Provide the [X, Y] coordinate of the cell's center where the given text is located.  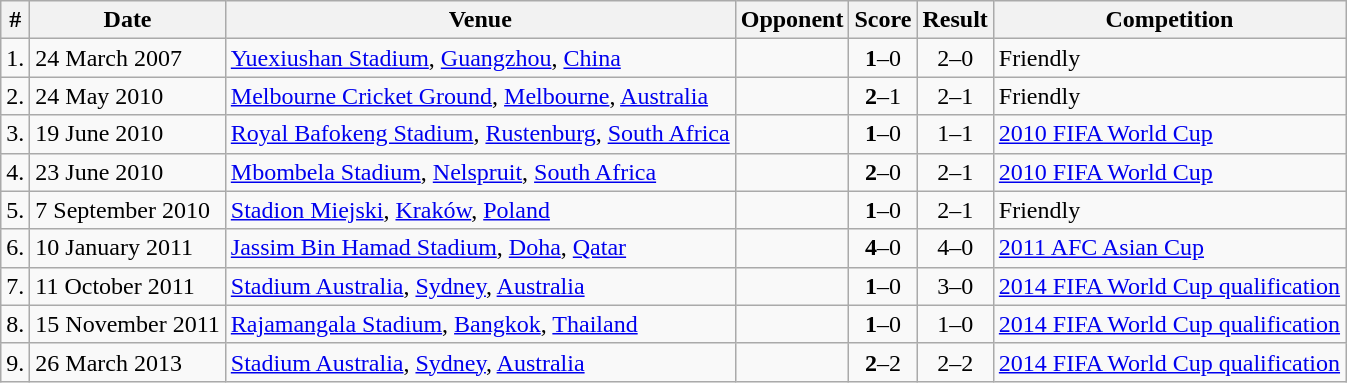
24 March 2007 [128, 58]
Mbombela Stadium, Nelspruit, South Africa [480, 172]
Score [883, 20]
6. [16, 248]
24 May 2010 [128, 96]
Result [955, 20]
1–1 [955, 134]
2011 AFC Asian Cup [1169, 248]
2. [16, 96]
Opponent [792, 20]
23 June 2010 [128, 172]
11 October 2011 [128, 286]
Melbourne Cricket Ground, Melbourne, Australia [480, 96]
7 September 2010 [128, 210]
26 March 2013 [128, 362]
9. [16, 362]
Rajamangala Stadium, Bangkok, Thailand [480, 324]
Venue [480, 20]
Competition [1169, 20]
10 January 2011 [128, 248]
3–0 [955, 286]
19 June 2010 [128, 134]
15 November 2011 [128, 324]
# [16, 20]
Date [128, 20]
1. [16, 58]
3. [16, 134]
5. [16, 210]
8. [16, 324]
4. [16, 172]
Jassim Bin Hamad Stadium, Doha, Qatar [480, 248]
Yuexiushan Stadium, Guangzhou, China [480, 58]
Royal Bafokeng Stadium, Rustenburg, South Africa [480, 134]
7. [16, 286]
Stadion Miejski, Kraków, Poland [480, 210]
